Return the (X, Y) coordinate for the center point of the cell that contains the specified text.  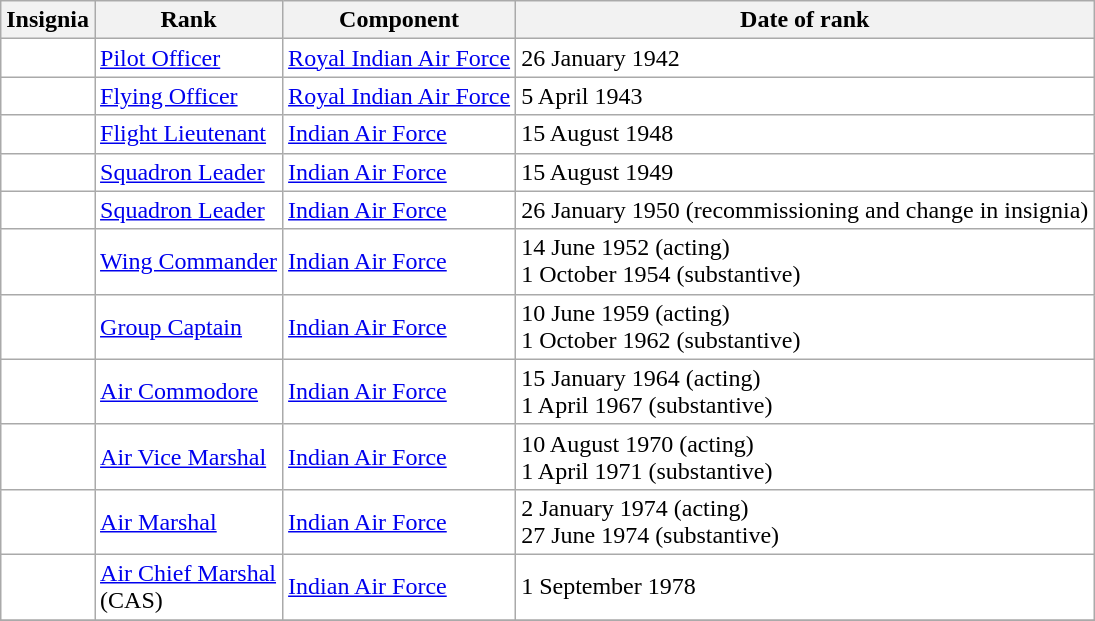
10 August 1970 (acting)1 April 1971 (substantive) (805, 456)
15 January 1964 (acting)1 April 1967 (substantive) (805, 392)
Insignia (48, 20)
Wing Commander (189, 262)
Flying Officer (189, 96)
26 January 1950 (recommissioning and change in insignia) (805, 210)
Air Marshal (189, 522)
Pilot Officer (189, 58)
5 April 1943 (805, 96)
Air Commodore (189, 392)
1 September 1978 (805, 586)
Rank (189, 20)
15 August 1948 (805, 134)
15 August 1949 (805, 172)
Group Captain (189, 326)
14 June 1952 (acting)1 October 1954 (substantive) (805, 262)
26 January 1942 (805, 58)
10 June 1959 (acting)1 October 1962 (substantive) (805, 326)
Air Vice Marshal (189, 456)
Flight Lieutenant (189, 134)
Air Chief Marshal(CAS) (189, 586)
Component (400, 20)
2 January 1974 (acting)27 June 1974 (substantive) (805, 522)
Date of rank (805, 20)
